Find where the given text appears and provide that cell's center as [x, y] coordinate. 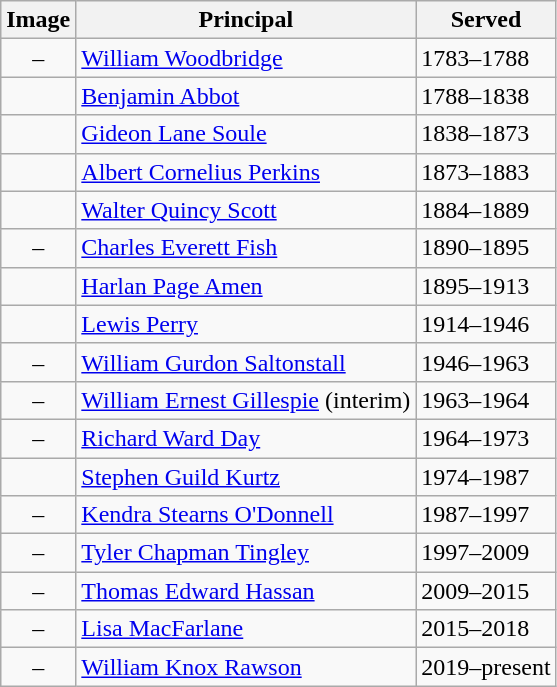
1997–2009 [486, 553]
2009–2015 [486, 591]
Charles Everett Fish [246, 248]
Gideon Lane Soule [246, 134]
2015–2018 [486, 629]
Harlan Page Amen [246, 286]
William Ernest Gillespie (interim) [246, 400]
1873–1883 [486, 172]
William Woodbridge [246, 58]
1914–1946 [486, 324]
Albert Cornelius Perkins [246, 172]
1884–1889 [486, 210]
1890–1895 [486, 248]
1838–1873 [486, 134]
Lisa MacFarlane [246, 629]
1788–1838 [486, 96]
William Gurdon Saltonstall [246, 362]
Kendra Stearns O'Donnell [246, 515]
Benjamin Abbot [246, 96]
1963–1964 [486, 400]
2019–present [486, 667]
1974–1987 [486, 477]
Served [486, 20]
Tyler Chapman Tingley [246, 553]
Image [38, 20]
1783–1788 [486, 58]
1964–1973 [486, 438]
William Knox Rawson [246, 667]
Thomas Edward Hassan [246, 591]
1987–1997 [486, 515]
Lewis Perry [246, 324]
Principal [246, 20]
Richard Ward Day [246, 438]
1895–1913 [486, 286]
Walter Quincy Scott [246, 210]
Stephen Guild Kurtz [246, 477]
1946–1963 [486, 362]
